Provide the (X, Y) coordinate of the cell's center where the given text is located.  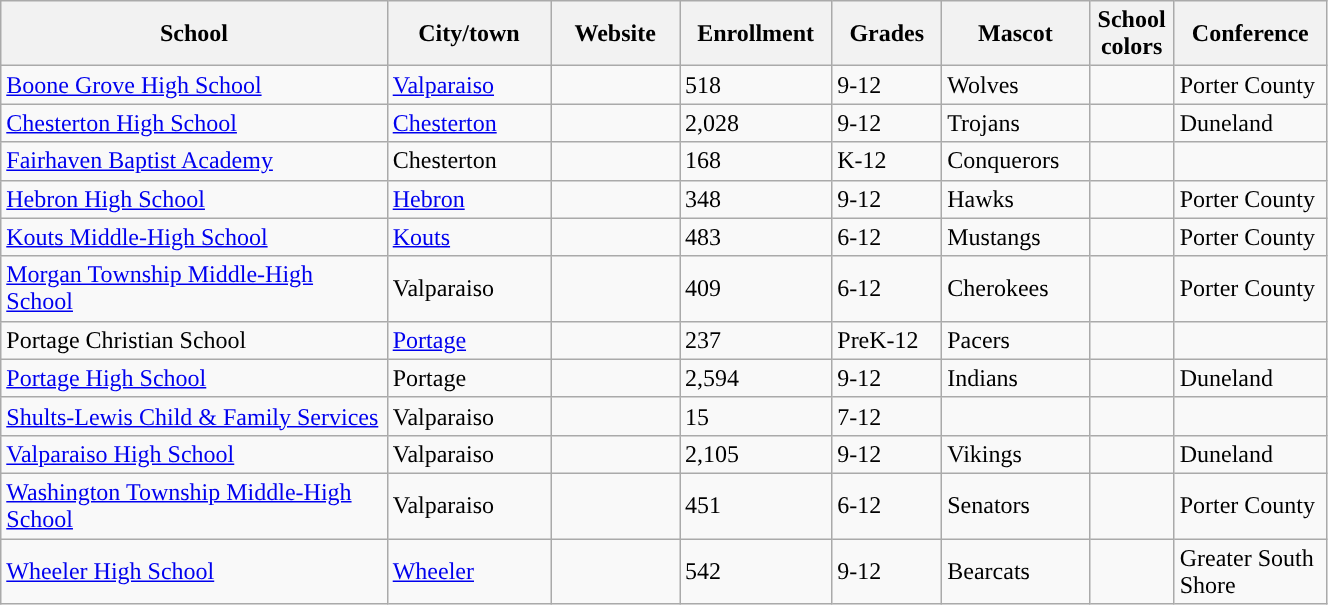
Bearcats (1016, 570)
Washington Township Middle-High School (194, 506)
542 (756, 570)
Valparaiso High School (194, 454)
PreK-12 (887, 340)
Grades (887, 34)
Wheeler (469, 570)
Hebron High School (194, 199)
483 (756, 237)
Trojans (1016, 123)
Portage Christian School (194, 340)
2,028 (756, 123)
348 (756, 199)
Wolves (1016, 85)
Website (616, 34)
Boone Grove High School (194, 85)
Greater South Shore (1250, 570)
Cherokees (1016, 288)
Conquerors (1016, 161)
Wheeler High School (194, 570)
Kouts (469, 237)
Shults-Lewis Child & Family Services (194, 416)
518 (756, 85)
409 (756, 288)
Portage High School (194, 378)
Fairhaven Baptist Academy (194, 161)
Mascot (1016, 34)
Enrollment (756, 34)
15 (756, 416)
Kouts Middle-High School (194, 237)
School (194, 34)
237 (756, 340)
2,594 (756, 378)
Morgan Township Middle-High School (194, 288)
Mustangs (1016, 237)
2,105 (756, 454)
City/town (469, 34)
Vikings (1016, 454)
K-12 (887, 161)
Conference (1250, 34)
Indians (1016, 378)
Hawks (1016, 199)
Senators (1016, 506)
Chesterton High School (194, 123)
7-12 (887, 416)
Pacers (1016, 340)
451 (756, 506)
School colors (1132, 34)
Hebron (469, 199)
168 (756, 161)
